Search for the cell housing the specified text and yield its [X, Y] center coordinate. 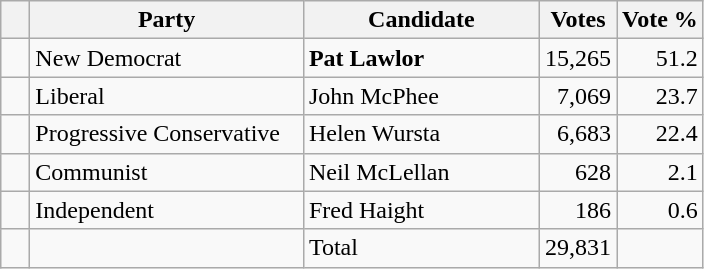
6,683 [578, 134]
Total [421, 248]
29,831 [578, 248]
Independent [167, 210]
15,265 [578, 58]
Vote % [660, 20]
John McPhee [421, 96]
51.2 [660, 58]
Progressive Conservative [167, 134]
Pat Lawlor [421, 58]
Party [167, 20]
22.4 [660, 134]
Neil McLellan [421, 172]
Communist [167, 172]
186 [578, 210]
Votes [578, 20]
Helen Wursta [421, 134]
23.7 [660, 96]
Liberal [167, 96]
New Democrat [167, 58]
Fred Haight [421, 210]
628 [578, 172]
Candidate [421, 20]
7,069 [578, 96]
2.1 [660, 172]
0.6 [660, 210]
